Return (x, y) of the center of cell containing provided text 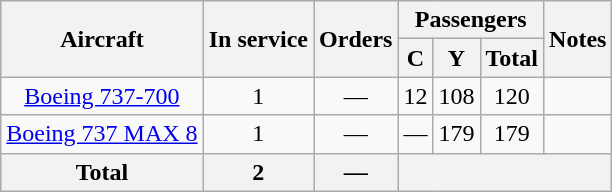
In service (258, 39)
Boeing 737 MAX 8 (102, 134)
Aircraft (102, 39)
C (416, 58)
Boeing 737-700 (102, 96)
Passengers (471, 20)
12 (416, 96)
Y (456, 58)
Orders (356, 39)
2 (258, 172)
120 (512, 96)
108 (456, 96)
Notes (578, 39)
